Find where the given text appears and provide that cell's center as [x, y] coordinate. 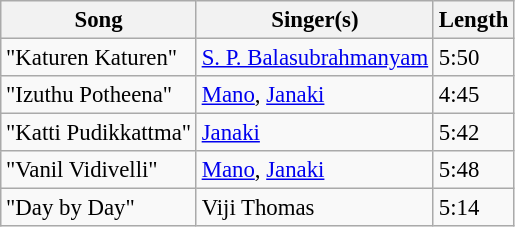
4:45 [473, 95]
5:14 [473, 208]
5:42 [473, 133]
5:48 [473, 170]
Viji Thomas [314, 208]
Song [99, 20]
Janaki [314, 133]
"Izuthu Potheena" [99, 95]
"Katti Pudikkattma" [99, 133]
S. P. Balasubrahmanyam [314, 58]
5:50 [473, 58]
Singer(s) [314, 20]
"Katuren Katuren" [99, 58]
"Vanil Vidivelli" [99, 170]
Length [473, 20]
"Day by Day" [99, 208]
